Return (X, Y) of the center of cell containing provided text 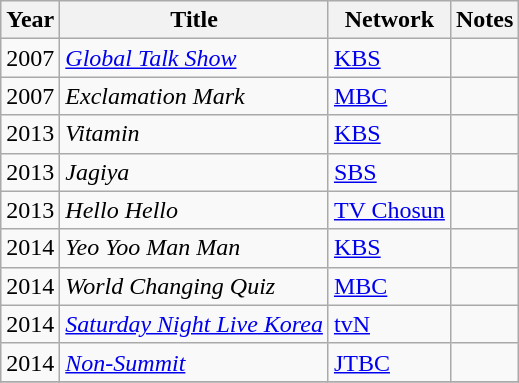
Jagiya (194, 172)
tvN (389, 324)
Global Talk Show (194, 58)
SBS (389, 172)
Network (389, 20)
Title (194, 20)
Non-Summit (194, 362)
Year (30, 20)
Notes (484, 20)
JTBC (389, 362)
Hello Hello (194, 210)
TV Chosun (389, 210)
Vitamin (194, 134)
Yeo Yoo Man Man (194, 248)
Exclamation Mark (194, 96)
World Changing Quiz (194, 286)
Saturday Night Live Korea (194, 324)
